Identify which cell holds the provided text, then report its (x, y) central coordinate. 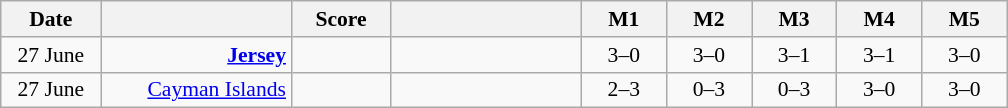
M5 (964, 19)
M2 (708, 19)
Cayman Islands (196, 90)
M1 (624, 19)
M4 (880, 19)
2–3 (624, 90)
Score (341, 19)
Jersey (196, 55)
Date (51, 19)
M3 (794, 19)
